From the cell containing the given text, extract its center point as [x, y] coordinate. 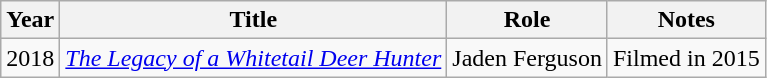
Jaden Ferguson [528, 58]
Year [30, 20]
Notes [686, 20]
Title [254, 20]
Filmed in 2015 [686, 58]
The Legacy of a Whitetail Deer Hunter [254, 58]
2018 [30, 58]
Role [528, 20]
